Find where the given text appears and provide that cell's center as (X, Y) coordinate. 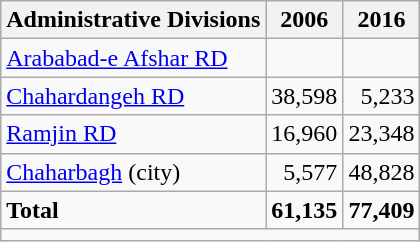
5,577 (304, 172)
Ramjin RD (134, 134)
38,598 (304, 96)
Arababad-e Afshar RD (134, 58)
Chaharbagh (city) (134, 172)
77,409 (382, 210)
23,348 (382, 134)
16,960 (304, 134)
61,135 (304, 210)
48,828 (382, 172)
Chahardangeh RD (134, 96)
5,233 (382, 96)
2016 (382, 20)
Administrative Divisions (134, 20)
Total (134, 210)
2006 (304, 20)
